Return the (X, Y) coordinate for the center point of the cell that contains the specified text.  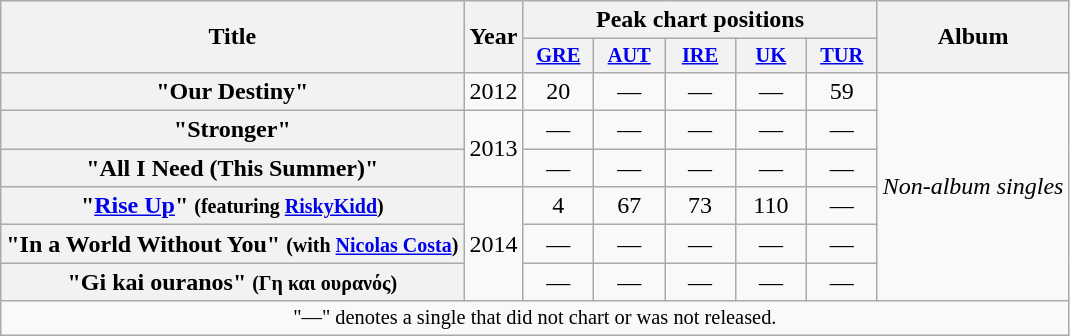
"Gi kai ouranos" (Γη και ουρανός) (232, 282)
"Our Destiny" (232, 91)
73 (700, 206)
Non-album singles (973, 186)
4 (558, 206)
2012 (494, 91)
Peak chart positions (700, 20)
20 (558, 91)
110 (770, 206)
"All I Need (This Summer)" (232, 168)
59 (842, 91)
2014 (494, 244)
Album (973, 37)
2013 (494, 149)
UK (770, 56)
Year (494, 37)
IRE (700, 56)
"—" denotes a single that did not chart or was not released. (535, 318)
"In a World Without You" (with Nicolas Costa) (232, 244)
"Stronger" (232, 130)
AUT (630, 56)
Title (232, 37)
TUR (842, 56)
67 (630, 206)
"Rise Up" (featuring RiskyKidd) (232, 206)
GRE (558, 56)
